Search for the cell housing the specified text and yield its (x, y) center coordinate. 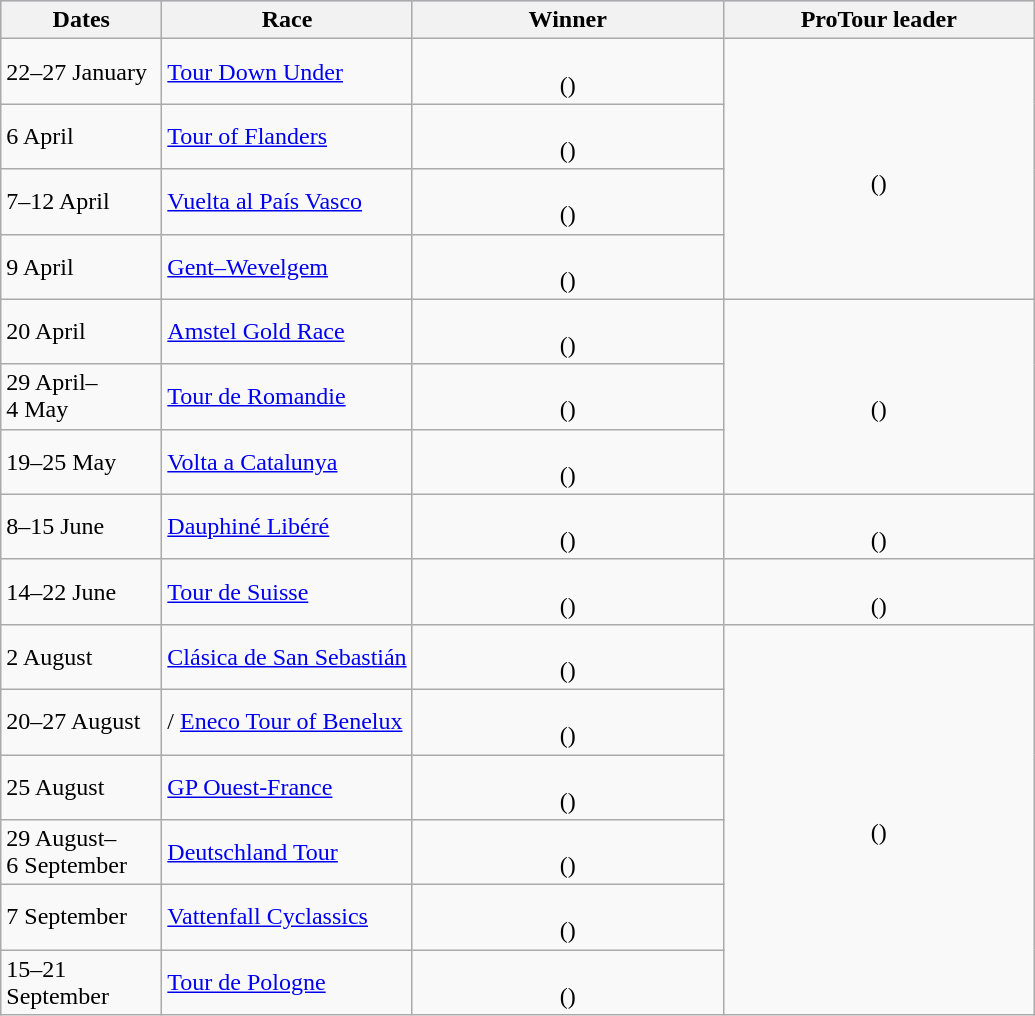
9 April (82, 266)
Vuelta al País Vasco (287, 202)
7–12 April (82, 202)
Tour de Suisse (287, 592)
22–27 January (82, 72)
20 April (82, 332)
2 August (82, 656)
7 September (82, 918)
Vattenfall Cyclassics (287, 918)
ProTour leader (878, 20)
Deutschland Tour (287, 852)
Tour Down Under (287, 72)
15–21 September (82, 982)
6 April (82, 136)
Winner (568, 20)
8–15 June (82, 526)
29 April–4 May (82, 396)
Dauphiné Libéré (287, 526)
25 August (82, 786)
20–27 August (82, 722)
29 August–6 September (82, 852)
Amstel Gold Race (287, 332)
GP Ouest-France (287, 786)
19–25 May (82, 462)
Dates (82, 20)
Gent–Wevelgem (287, 266)
Race (287, 20)
/ Eneco Tour of Benelux (287, 722)
Volta a Catalunya (287, 462)
Clásica de San Sebastián (287, 656)
14–22 June (82, 592)
Tour de Romandie (287, 396)
Tour of Flanders (287, 136)
Tour de Pologne (287, 982)
